Provide the (X, Y) coordinate of the cell's center where the given text is located.  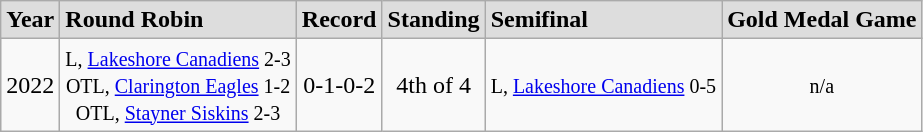
2022 (30, 85)
Year (30, 20)
Standing (434, 20)
Semifinal (603, 20)
L, Lakeshore Canadiens 2-3OTL, Clarington Eagles 1-2OTL, Stayner Siskins 2-3 (178, 85)
4th of 4 (434, 85)
L, Lakeshore Canadiens 0-5 (603, 85)
Gold Medal Game (822, 20)
n/a (822, 85)
Round Robin (178, 20)
Record (339, 20)
0-1-0-2 (339, 85)
